Provide the [x, y] coordinate of the cell's center where the given text is located.  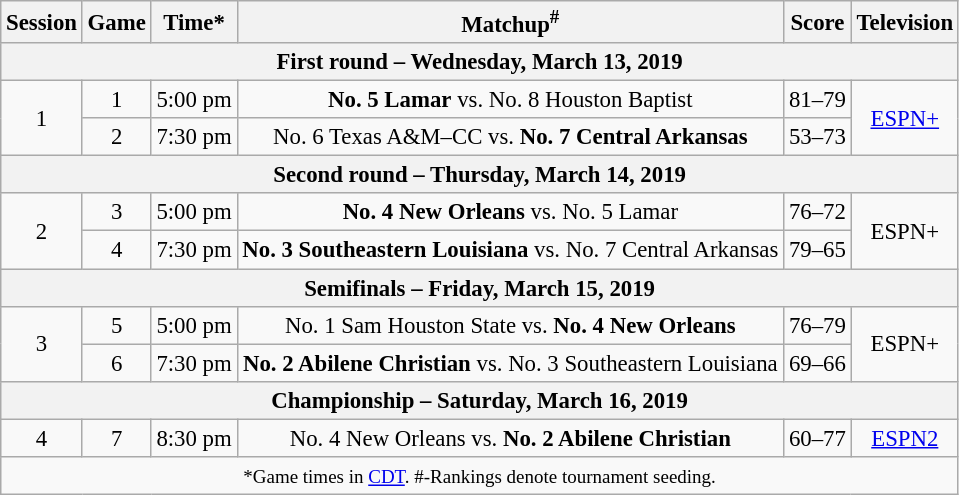
79–65 [818, 250]
Semifinals – Friday, March 15, 2019 [480, 288]
First round – Wednesday, March 13, 2019 [480, 62]
No. 4 New Orleans vs. No. 2 Abilene Christian [510, 438]
No. 5 Lamar vs. No. 8 Houston Baptist [510, 100]
No. 3 Southeastern Louisiana vs. No. 7 Central Arkansas [510, 250]
8:30 pm [194, 438]
76–79 [818, 325]
Second round – Thursday, March 14, 2019 [480, 175]
Matchup# [510, 22]
ESPN2 [904, 438]
No. 4 New Orleans vs. No. 5 Lamar [510, 213]
Championship – Saturday, March 16, 2019 [480, 400]
No. 2 Abilene Christian vs. No. 3 Southeastern Louisiana [510, 363]
Session [42, 22]
76–72 [818, 213]
53–73 [818, 137]
81–79 [818, 100]
Time* [194, 22]
Score [818, 22]
Television [904, 22]
No. 1 Sam Houston State vs. No. 4 New Orleans [510, 325]
6 [116, 363]
69–66 [818, 363]
No. 6 Texas A&M–CC vs. No. 7 Central Arkansas [510, 137]
60–77 [818, 438]
*Game times in CDT. #-Rankings denote tournament seeding. [480, 476]
7 [116, 438]
Game [116, 22]
5 [116, 325]
